Pinpoint the cell where the given text exists, returning its [X, Y] midpoint coordinate. 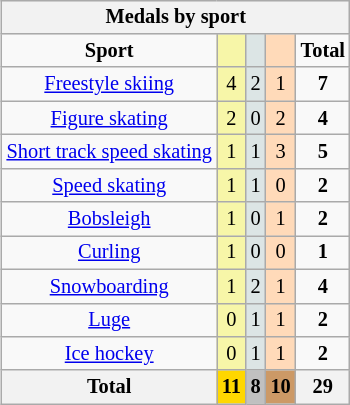
Bobsleigh [110, 219]
Luge [110, 320]
Sport [110, 51]
8 [256, 387]
Short track speed skating [110, 152]
Medals by sport [176, 17]
3 [281, 152]
10 [281, 387]
7 [323, 84]
29 [323, 387]
Ice hockey [110, 354]
Speed skating [110, 185]
Snowboarding [110, 286]
Figure skating [110, 118]
Curling [110, 253]
Freestyle skiing [110, 84]
11 [232, 387]
5 [323, 152]
